Identify which cell holds the provided text, then report its [x, y] central coordinate. 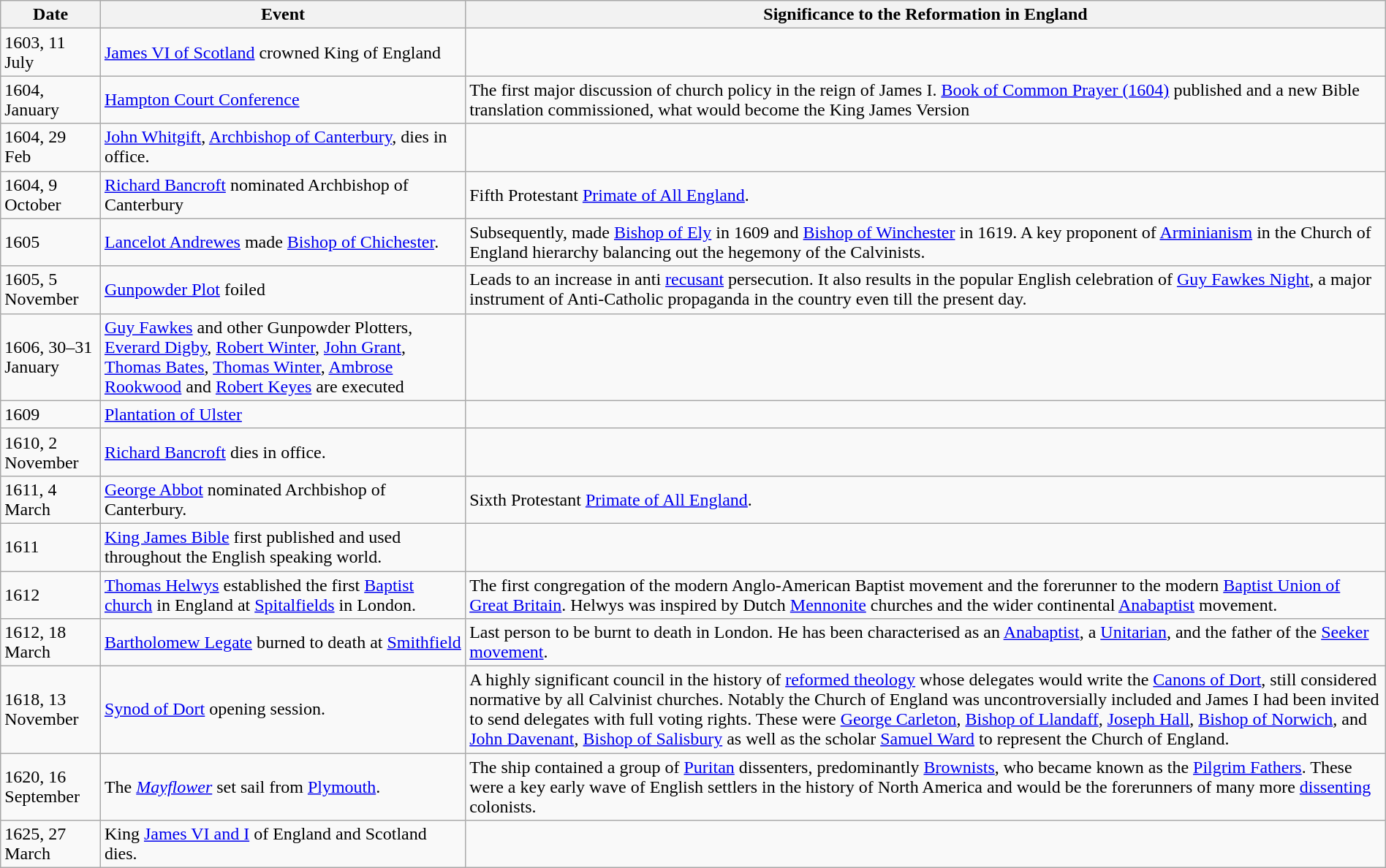
Fifth Protestant Primate of All England. [925, 194]
1620, 16 September [51, 787]
Bartholomew Legate burned to death at Smithfield [282, 643]
1604, 9 October [51, 194]
1605, 5 November [51, 289]
Richard Bancroft nominated Archbishop of Canterbury [282, 194]
Hampton Court Conference [282, 99]
1612, 18 March [51, 643]
1611 [51, 547]
Gunpowder Plot foiled [282, 289]
Thomas Helwys established the first Baptist church in England at Spitalfields in London. [282, 595]
Last person to be burnt to death in London. He has been characterised as an Anabaptist, a Unitarian, and the father of the Seeker movement. [925, 643]
1609 [51, 414]
John Whitgift, Archbishop of Canterbury, dies in office. [282, 148]
1610, 2 November [51, 452]
1603, 11 July [51, 53]
1625, 27 March [51, 845]
Synod of Dort opening session. [282, 710]
Plantation of Ulster [282, 414]
James VI of Scotland crowned King of England [282, 53]
1604, 29 Feb [51, 148]
Event [282, 15]
King James Bible first published and used throughout the English speaking world. [282, 547]
Richard Bancroft dies in office. [282, 452]
1618, 13 November [51, 710]
1611, 4 March [51, 500]
Sixth Protestant Primate of All England. [925, 500]
1604, January [51, 99]
1606, 30–31 January [51, 357]
Date [51, 15]
Lancelot Andrewes made Bishop of Chichester. [282, 243]
King James VI and I of England and Scotland dies. [282, 845]
1605 [51, 243]
George Abbot nominated Archbishop of Canterbury. [282, 500]
1612 [51, 595]
The Mayflower set sail from Plymouth. [282, 787]
Significance to the Reformation in England [925, 15]
